Identify which cell holds the provided text, then report its (X, Y) central coordinate. 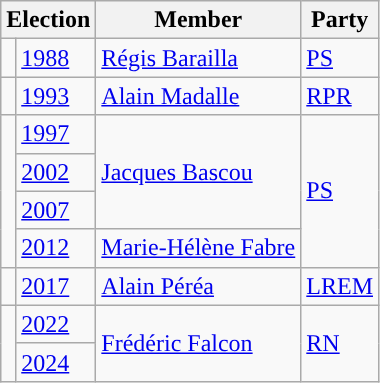
LREM (340, 286)
1993 (56, 96)
1997 (56, 134)
2007 (56, 210)
RPR (340, 96)
Party (340, 20)
Alain Péréa (198, 286)
2022 (56, 324)
Election (48, 20)
2024 (56, 362)
Alain Madalle (198, 96)
1988 (56, 58)
2017 (56, 286)
2002 (56, 172)
Member (198, 20)
Marie-Hélène Fabre (198, 248)
2012 (56, 248)
Frédéric Falcon (198, 343)
Régis Barailla (198, 58)
Jacques Bascou (198, 172)
RN (340, 343)
